For the text-containing cell, return its midpoint in [X, Y] coordinate format. 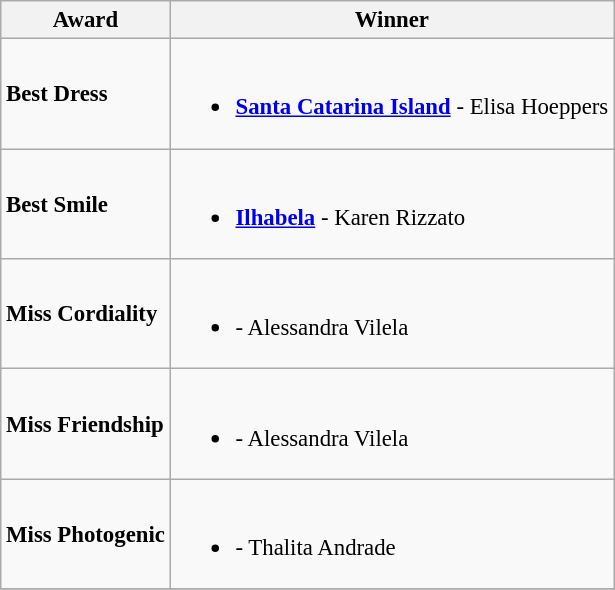
Ilhabela - Karen Rizzato [392, 204]
Winner [392, 20]
Miss Cordiality [86, 314]
Santa Catarina Island - Elisa Hoeppers [392, 94]
Best Dress [86, 94]
Miss Photogenic [86, 534]
Award [86, 20]
Best Smile [86, 204]
- Thalita Andrade [392, 534]
Miss Friendship [86, 424]
